Extract the (x, y) coordinate from the center of the cell holding the provided text.  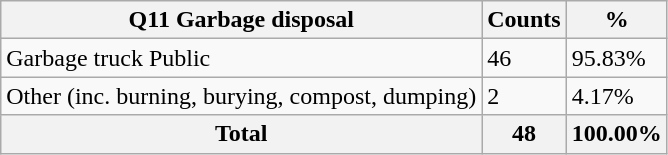
48 (524, 134)
95.83% (616, 58)
Counts (524, 20)
Other (inc. burning, burying, compost, dumping) (242, 96)
Q11 Garbage disposal (242, 20)
4.17% (616, 96)
46 (524, 58)
% (616, 20)
Garbage truck Public (242, 58)
100.00% (616, 134)
2 (524, 96)
Total (242, 134)
